Scan for the cell matching the given text and deliver its [X, Y] coordinate at center. 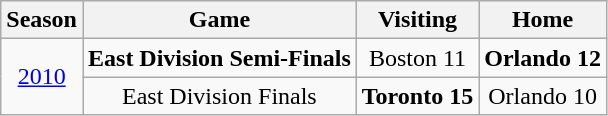
Orlando 12 [543, 58]
2010 [42, 77]
Boston 11 [417, 58]
East Division Finals [219, 96]
Orlando 10 [543, 96]
Season [42, 20]
Home [543, 20]
Game [219, 20]
East Division Semi-Finals [219, 58]
Visiting [417, 20]
Toronto 15 [417, 96]
